Locate the cell with the specified text and output its (X, Y) center coordinate. 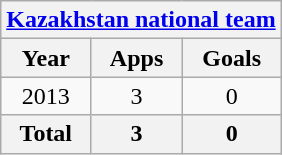
Total (46, 134)
Goals (232, 58)
Year (46, 58)
Apps (136, 58)
Kazakhstan national team (141, 20)
2013 (46, 96)
